Locate the cell with the specified text and output its [x, y] center coordinate. 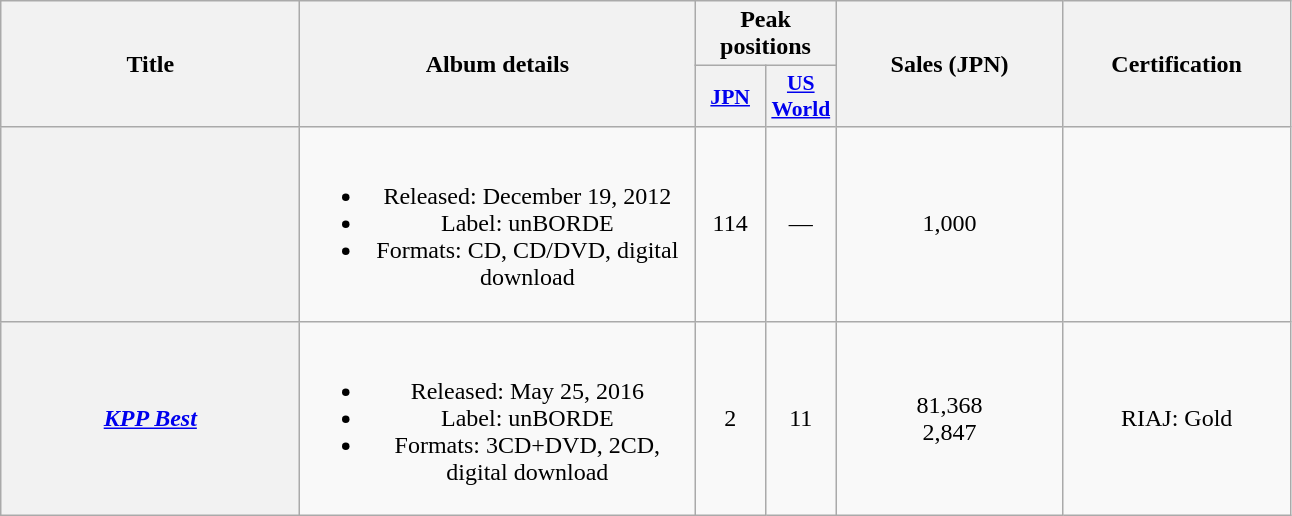
2 [730, 418]
US World [800, 96]
RIAJ: Gold [1176, 418]
JPN [730, 96]
11 [800, 418]
Certification [1176, 64]
KPP Best [150, 418]
Peak positions [766, 34]
Sales (JPN) [950, 64]
Released: May 25, 2016 Label: unBORDEFormats: 3CD+DVD, 2CD, digital download [498, 418]
114 [730, 224]
Released: December 19, 2012 Label: unBORDEFormats: CD, CD/DVD, digital download [498, 224]
1,000 [950, 224]
81,3682,847 [950, 418]
— [800, 224]
Album details [498, 64]
Title [150, 64]
